Extract the [X, Y] coordinate from the center of the cell holding the provided text.  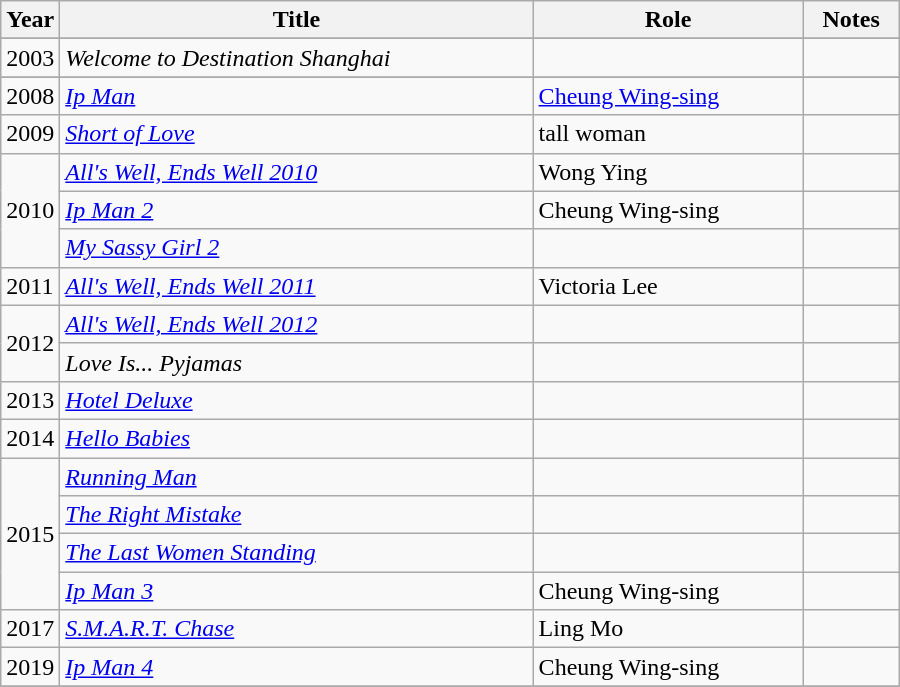
Notes [851, 20]
Wong Ying [668, 172]
2014 [30, 438]
Hello Babies [296, 438]
Ip Man 4 [296, 667]
2013 [30, 400]
Love Is... Pyjamas [296, 362]
Role [668, 20]
Victoria Lee [668, 286]
My Sassy Girl 2 [296, 248]
Year [30, 20]
2011 [30, 286]
Ip Man 2 [296, 210]
Ling Mo [668, 629]
2019 [30, 667]
2015 [30, 534]
Short of Love [296, 134]
All's Well, Ends Well 2011 [296, 286]
The Right Mistake [296, 515]
Hotel Deluxe [296, 400]
2012 [30, 343]
Welcome to Destination Shanghai [296, 58]
2009 [30, 134]
Ip Man [296, 96]
tall woman [668, 134]
2017 [30, 629]
2003 [30, 58]
All's Well, Ends Well 2012 [296, 324]
All's Well, Ends Well 2010 [296, 172]
2010 [30, 210]
Title [296, 20]
S.M.A.R.T. Chase [296, 629]
2008 [30, 96]
Ip Man 3 [296, 591]
Running Man [296, 477]
The Last Women Standing [296, 553]
